Return [X, Y] of the center of cell containing provided text 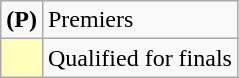
(P) [22, 20]
Qualified for finals [140, 58]
Premiers [140, 20]
